Find where the given text appears and provide that cell's center as [x, y] coordinate. 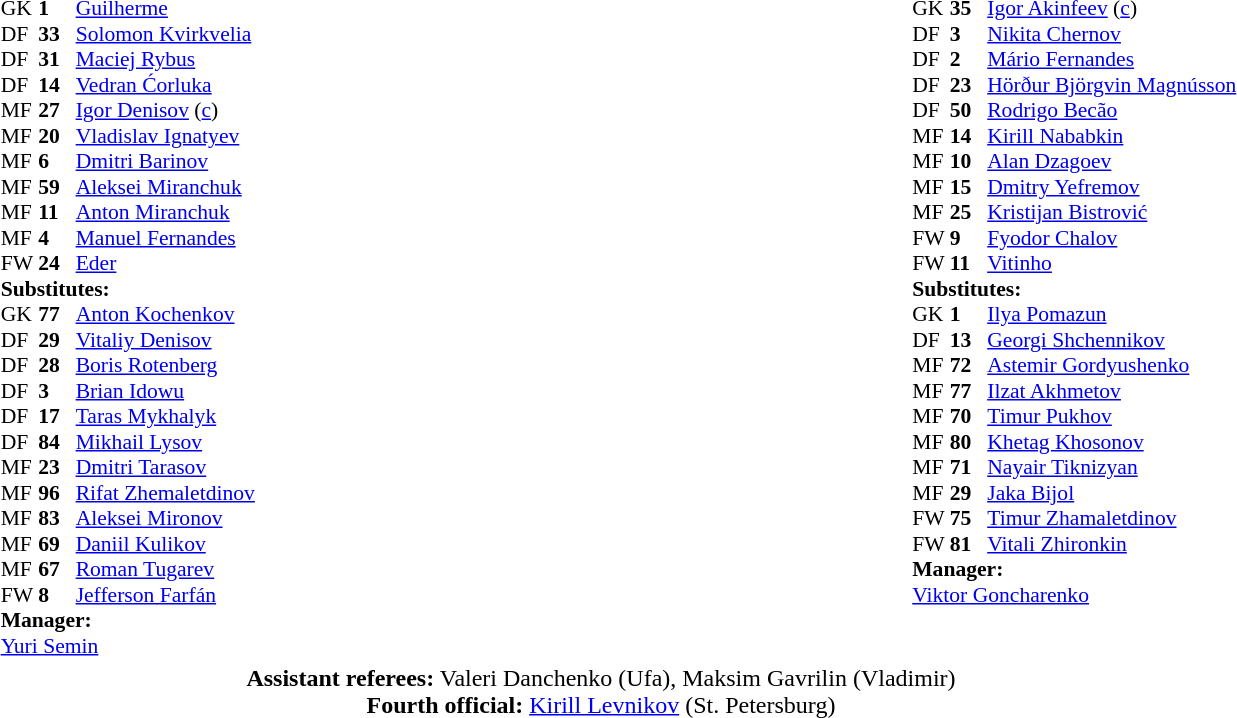
80 [969, 442]
15 [969, 187]
Vitaliy Denisov [166, 340]
Ilya Pomazun [1112, 315]
50 [969, 111]
59 [57, 187]
8 [57, 595]
13 [969, 340]
Vedran Ćorluka [166, 85]
Solomon Kvirkvelia [166, 34]
31 [57, 59]
Dmitri Barinov [166, 161]
Kirill Nababkin [1112, 136]
83 [57, 519]
Timur Zhamaletdinov [1112, 519]
24 [57, 263]
6 [57, 161]
Roman Tugarev [166, 569]
Kristijan Bistrović [1112, 213]
Nikita Chernov [1112, 34]
75 [969, 519]
Brian Idowu [166, 391]
Ilzat Akhmetov [1112, 391]
84 [57, 442]
81 [969, 544]
Mikhail Lysov [166, 442]
Boris Rotenberg [166, 365]
Jaka Bijol [1112, 493]
Yuri Semin [128, 646]
Eder [166, 263]
Igor Denisov (c) [166, 111]
20 [57, 136]
96 [57, 493]
10 [969, 161]
Aleksei Miranchuk [166, 187]
Taras Mykhalyk [166, 417]
Vitinho [1112, 263]
Viktor Goncharenko [1074, 595]
Astemir Gordyushenko [1112, 365]
Alan Dzagoev [1112, 161]
Georgi Shchennikov [1112, 340]
25 [969, 213]
69 [57, 544]
Aleksei Mironov [166, 519]
2 [969, 59]
Manuel Fernandes [166, 238]
Vitali Zhironkin [1112, 544]
Daniil Kulikov [166, 544]
Jefferson Farfán [166, 595]
28 [57, 365]
1 [969, 315]
27 [57, 111]
72 [969, 365]
17 [57, 417]
4 [57, 238]
67 [57, 569]
33 [57, 34]
Dmitri Tarasov [166, 467]
Vladislav Ignatyev [166, 136]
71 [969, 467]
Mário Fernandes [1112, 59]
Fyodor Chalov [1112, 238]
Rodrigo Becão [1112, 111]
Hörður Björgvin Magnússon [1112, 85]
Khetag Khosonov [1112, 442]
Rifat Zhemaletdinov [166, 493]
Timur Pukhov [1112, 417]
9 [969, 238]
Maciej Rybus [166, 59]
Anton Kochenkov [166, 315]
70 [969, 417]
Anton Miranchuk [166, 213]
Dmitry Yefremov [1112, 187]
Nayair Tiknizyan [1112, 467]
